Determine the (X, Y) coordinate at the center of the cell enclosing the given text.  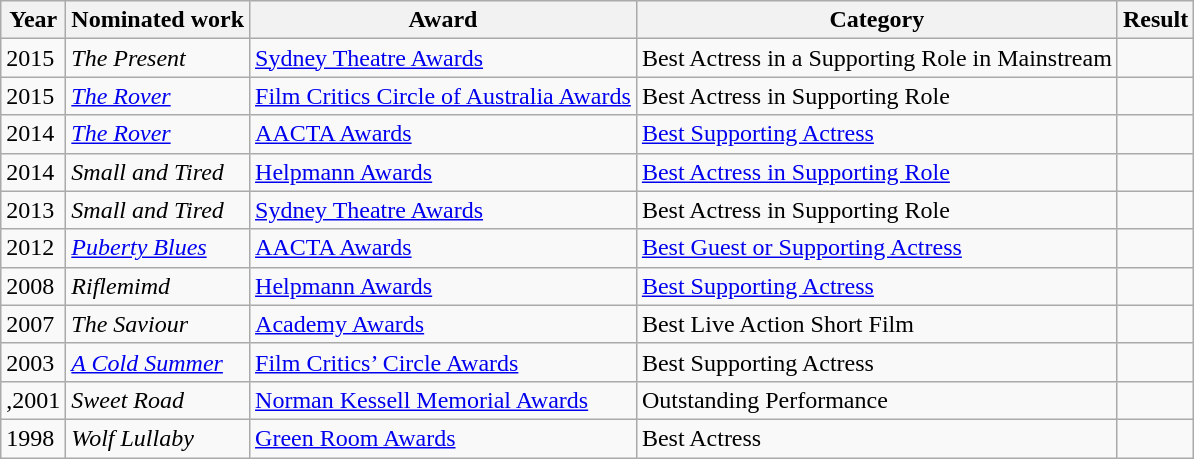
Wolf Lullaby (158, 438)
Film Critics’ Circle Awards (444, 362)
Film Critics Circle of Australia Awards (444, 96)
Outstanding Performance (876, 400)
2003 (34, 362)
Award (444, 20)
Year (34, 20)
Puberty Blues (158, 248)
2013 (34, 210)
Nominated work (158, 20)
The Saviour (158, 324)
Norman Kessell Memorial Awards (444, 400)
Result (1155, 20)
2008 (34, 286)
Green Room Awards (444, 438)
Category (876, 20)
2007 (34, 324)
Best Live Action Short Film (876, 324)
Best Actress (876, 438)
A Cold Summer (158, 362)
Best Guest or Supporting Actress (876, 248)
1998 (34, 438)
Academy Awards (444, 324)
The Present (158, 58)
Sweet Road (158, 400)
Best Actress in a Supporting Role in Mainstream (876, 58)
,2001 (34, 400)
Riflemimd (158, 286)
2012 (34, 248)
